Detect which cell encompasses the target text, then output its (X, Y) center coordinate. 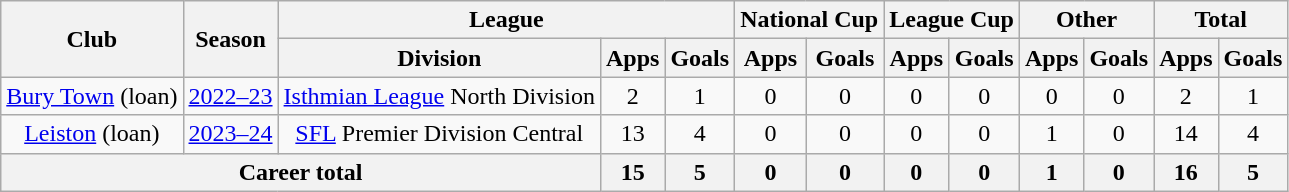
Career total (301, 172)
2023–24 (230, 134)
Division (439, 58)
Other (1086, 20)
Total (1221, 20)
2022–23 (230, 96)
Club (92, 39)
13 (632, 134)
Bury Town (loan) (92, 96)
Season (230, 39)
Isthmian League North Division (439, 96)
14 (1186, 134)
League (506, 20)
16 (1186, 172)
Leiston (loan) (92, 134)
League Cup (952, 20)
SFL Premier Division Central (439, 134)
15 (632, 172)
National Cup (810, 20)
